Capture the cell that displays the provided text and extract its (x, y) central coordinate. 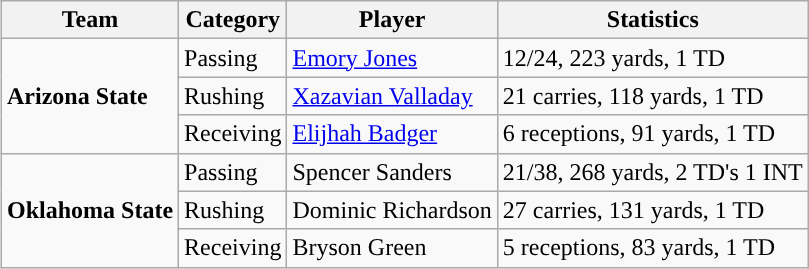
27 carries, 131 yards, 1 TD (652, 210)
Xazavian Valladay (392, 96)
12/24, 223 yards, 1 TD (652, 58)
Dominic Richardson (392, 210)
5 receptions, 83 yards, 1 TD (652, 248)
21 carries, 118 yards, 1 TD (652, 96)
Statistics (652, 20)
Elijhah Badger (392, 134)
Team (90, 20)
Emory Jones (392, 58)
Arizona State (90, 96)
Category (233, 20)
Oklahoma State (90, 210)
Bryson Green (392, 248)
Player (392, 20)
21/38, 268 yards, 2 TD's 1 INT (652, 172)
6 receptions, 91 yards, 1 TD (652, 134)
Spencer Sanders (392, 172)
